Find where the given text appears and provide that cell's center as (x, y) coordinate. 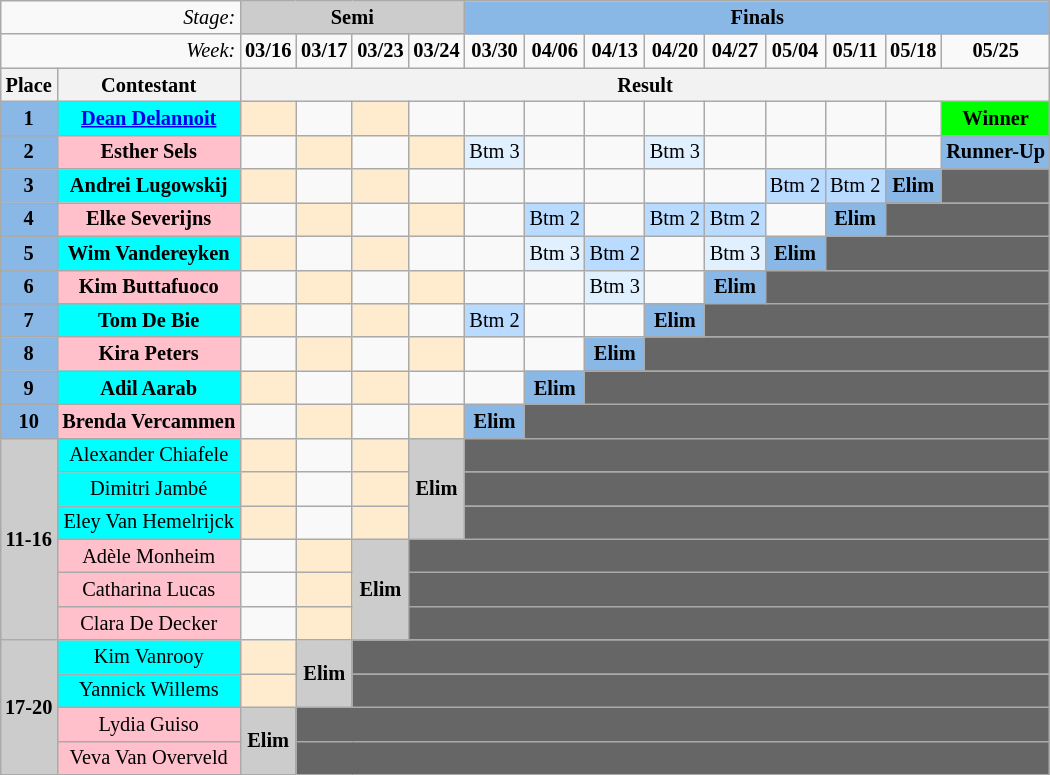
17-20 (28, 708)
Lydia Guiso (148, 724)
Adil Aarab (148, 388)
05/18 (913, 51)
Tom De Bie (148, 320)
Eley Van Hemelrijck (148, 522)
Kim Buttafuoco (148, 287)
1 (28, 118)
Catharina Lucas (148, 589)
Kim Vanrooy (148, 657)
Contestant (148, 85)
7 (28, 320)
Clara De Decker (148, 623)
05/11 (855, 51)
Winner (996, 118)
03/16 (268, 51)
Alexander Chiafele (148, 455)
Dimitri Jambé (148, 489)
Adèle Monheim (148, 556)
Veva Van Overveld (148, 758)
Andrei Lugowskij (148, 186)
04/06 (555, 51)
3 (28, 186)
04/27 (735, 51)
05/04 (795, 51)
Stage: (120, 17)
04/20 (675, 51)
Esther Sels (148, 152)
Elke Severijns (148, 219)
Result (645, 85)
6 (28, 287)
03/24 (436, 51)
10 (28, 421)
04/13 (615, 51)
Yannick Willems (148, 690)
Finals (758, 17)
03/23 (380, 51)
Week: (120, 51)
8 (28, 354)
05/25 (996, 51)
Runner-Up (996, 152)
03/17 (324, 51)
Place (28, 85)
9 (28, 388)
Wim Vandereyken (148, 253)
03/30 (495, 51)
5 (28, 253)
Dean Delannoit (148, 118)
11-16 (28, 539)
Semi (352, 17)
2 (28, 152)
Kira Peters (148, 354)
4 (28, 219)
Brenda Vercammen (148, 421)
